Extract the [X, Y] coordinate from the center of the cell holding the provided text.  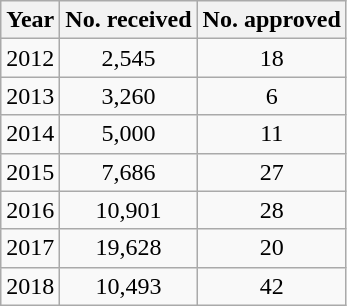
7,686 [128, 172]
28 [272, 210]
2017 [30, 248]
19,628 [128, 248]
2013 [30, 96]
No. approved [272, 20]
Year [30, 20]
2016 [30, 210]
2,545 [128, 58]
11 [272, 134]
2014 [30, 134]
10,493 [128, 286]
42 [272, 286]
2015 [30, 172]
6 [272, 96]
No. received [128, 20]
27 [272, 172]
2018 [30, 286]
10,901 [128, 210]
18 [272, 58]
3,260 [128, 96]
20 [272, 248]
2012 [30, 58]
5,000 [128, 134]
